Extract the [X, Y] coordinate from the center of the cell holding the provided text.  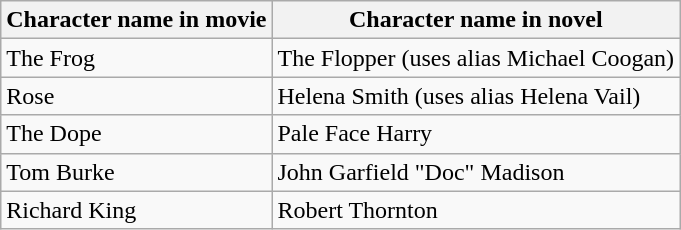
John Garfield "Doc" Madison [476, 172]
Robert Thornton [476, 210]
Character name in movie [136, 20]
Rose [136, 96]
Helena Smith (uses alias Helena Vail) [476, 96]
The Frog [136, 58]
Pale Face Harry [476, 134]
The Flopper (uses alias Michael Coogan) [476, 58]
Character name in novel [476, 20]
The Dope [136, 134]
Richard King [136, 210]
Tom Burke [136, 172]
